Search for the cell housing the specified text and yield its [x, y] center coordinate. 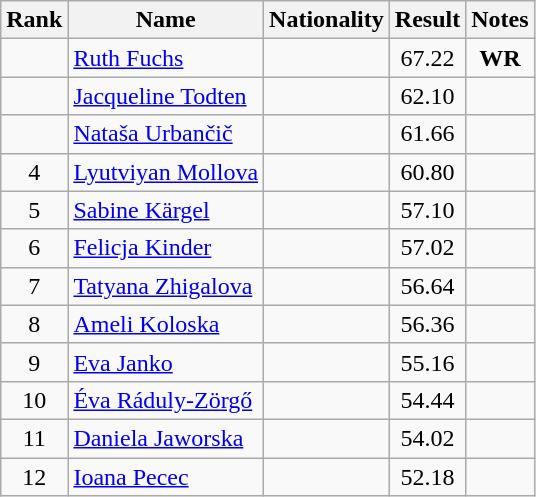
Felicja Kinder [166, 248]
Ruth Fuchs [166, 58]
62.10 [427, 96]
60.80 [427, 172]
Nataša Urbančič [166, 134]
Rank [34, 20]
5 [34, 210]
Jacqueline Todten [166, 96]
Result [427, 20]
57.10 [427, 210]
54.44 [427, 400]
67.22 [427, 58]
Tatyana Zhigalova [166, 286]
56.36 [427, 324]
54.02 [427, 438]
8 [34, 324]
56.64 [427, 286]
Ioana Pecec [166, 477]
12 [34, 477]
61.66 [427, 134]
WR [500, 58]
Daniela Jaworska [166, 438]
Nationality [327, 20]
10 [34, 400]
Éva Ráduly-Zörgő [166, 400]
Ameli Koloska [166, 324]
Sabine Kärgel [166, 210]
Notes [500, 20]
Name [166, 20]
Lyutviyan Mollova [166, 172]
52.18 [427, 477]
Eva Janko [166, 362]
57.02 [427, 248]
7 [34, 286]
4 [34, 172]
55.16 [427, 362]
11 [34, 438]
9 [34, 362]
6 [34, 248]
